Determine the (X, Y) coordinate at the center of the cell enclosing the given text.  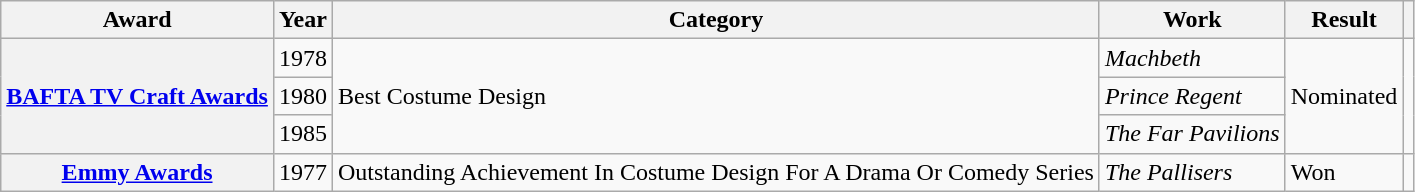
Year (302, 20)
1985 (302, 134)
BAFTA TV Craft Awards (138, 96)
Nominated (1344, 96)
Prince Regent (1192, 96)
Outstanding Achievement In Costume Design For A Drama Or Comedy Series (716, 172)
Category (716, 20)
Best Costume Design (716, 96)
Award (138, 20)
1980 (302, 96)
The Far Pavilions (1192, 134)
1977 (302, 172)
Work (1192, 20)
Result (1344, 20)
The Pallisers (1192, 172)
Machbeth (1192, 58)
Emmy Awards (138, 172)
1978 (302, 58)
Won (1344, 172)
